Provide the [x, y] coordinate of the cell's center where the given text is located.  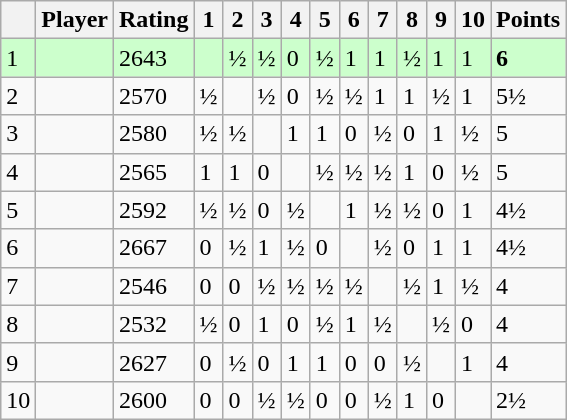
Player [75, 20]
5½ [528, 96]
Rating [154, 20]
2565 [154, 172]
2592 [154, 210]
2532 [154, 324]
2667 [154, 248]
Points [528, 20]
2½ [528, 400]
2643 [154, 58]
2600 [154, 400]
2570 [154, 96]
2627 [154, 362]
2546 [154, 286]
2580 [154, 134]
